From the cell containing the given text, extract its center point as (x, y) coordinate. 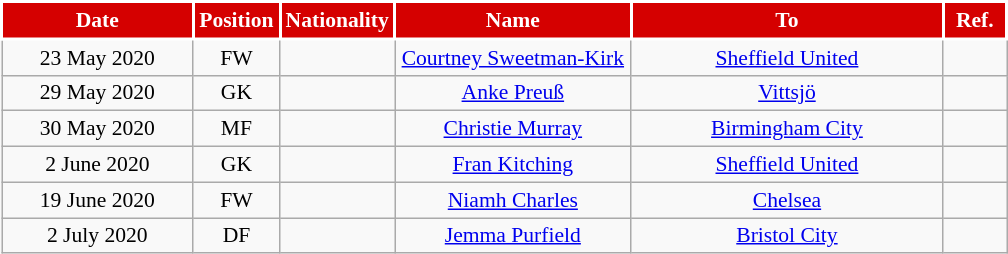
Ref. (975, 20)
Vittsjö (787, 93)
19 June 2020 (98, 200)
Fran Kitching (514, 165)
DF (236, 236)
Date (98, 20)
MF (236, 129)
Niamh Charles (514, 200)
23 May 2020 (98, 57)
To (787, 20)
Jemma Purfield (514, 236)
Courtney Sweetman-Kirk (514, 57)
30 May 2020 (98, 129)
2 July 2020 (98, 236)
Name (514, 20)
Birmingham City (787, 129)
Bristol City (787, 236)
2 June 2020 (98, 165)
Chelsea (787, 200)
Anke Preuß (514, 93)
29 May 2020 (98, 93)
Christie Murray (514, 129)
Position (236, 20)
Nationality (338, 20)
